Capture the cell that displays the provided text and extract its [x, y] central coordinate. 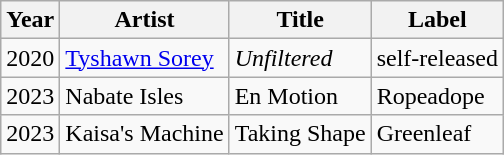
Year [30, 20]
self-released [437, 58]
Tyshawn Sorey [144, 58]
Nabate Isles [144, 96]
2020 [30, 58]
En Motion [300, 96]
Ropeadope [437, 96]
Unfiltered [300, 58]
Greenleaf [437, 134]
Title [300, 20]
Kaisa's Machine [144, 134]
Taking Shape [300, 134]
Label [437, 20]
Artist [144, 20]
